Find where the given text appears and provide that cell's center as [x, y] coordinate. 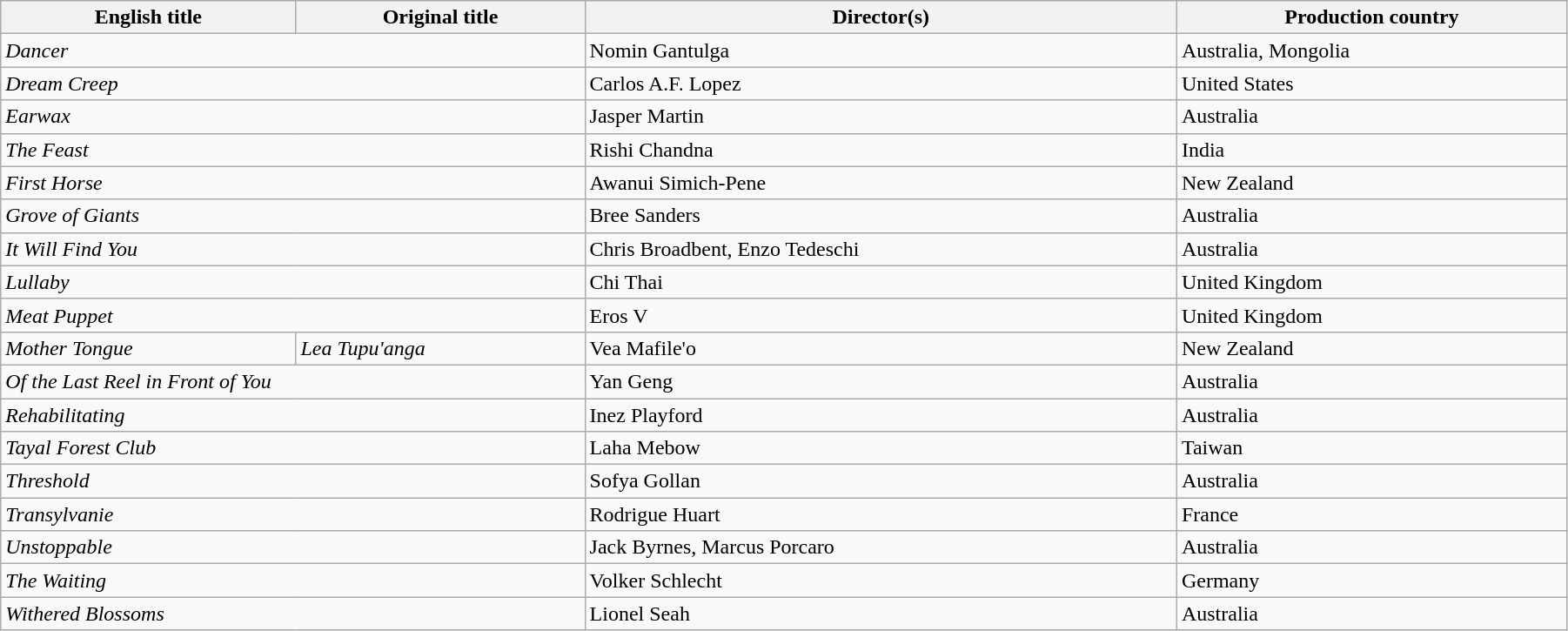
Volker Schlecht [881, 581]
Transylvanie [292, 514]
The Waiting [292, 581]
France [1371, 514]
The Feast [292, 150]
Chi Thai [881, 282]
Chris Broadbent, Enzo Tedeschi [881, 249]
Production country [1371, 17]
Rehabilitating [292, 415]
Original title [440, 17]
Threshold [292, 481]
Mother Tongue [148, 348]
Meat Puppet [292, 315]
Earwax [292, 117]
Bree Sanders [881, 216]
Dancer [292, 50]
Director(s) [881, 17]
It Will Find You [292, 249]
Sofya Gollan [881, 481]
Lullaby [292, 282]
Lea Tupu'anga [440, 348]
Laha Mebow [881, 448]
Vea Mafile'o [881, 348]
Jack Byrnes, Marcus Porcaro [881, 547]
Grove of Giants [292, 216]
Rodrigue Huart [881, 514]
Unstoppable [292, 547]
Tayal Forest Club [292, 448]
Withered Blossoms [292, 614]
United States [1371, 84]
Rishi Chandna [881, 150]
Jasper Martin [881, 117]
Nomin Gantulga [881, 50]
Lionel Seah [881, 614]
India [1371, 150]
Australia, Mongolia [1371, 50]
Taiwan [1371, 448]
English title [148, 17]
Of the Last Reel in Front of You [292, 381]
First Horse [292, 183]
Yan Geng [881, 381]
Inez Playford [881, 415]
Carlos A.F. Lopez [881, 84]
Germany [1371, 581]
Eros V [881, 315]
Awanui Simich-Pene [881, 183]
Dream Creep [292, 84]
